Locate the cell with the specified text and output its [x, y] center coordinate. 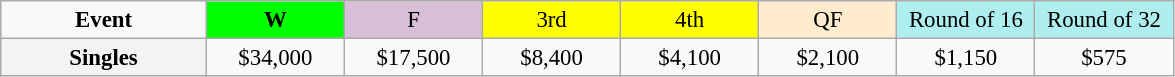
W [275, 20]
4th [690, 20]
QF [828, 20]
$34,000 [275, 58]
Event [104, 20]
$17,500 [413, 58]
Round of 32 [1104, 20]
F [413, 20]
3rd [552, 20]
$8,400 [552, 58]
$575 [1104, 58]
$2,100 [828, 58]
Round of 16 [966, 20]
Singles [104, 58]
$4,100 [690, 58]
$1,150 [966, 58]
